Find where the given text appears and provide that cell's center as [X, Y] coordinate. 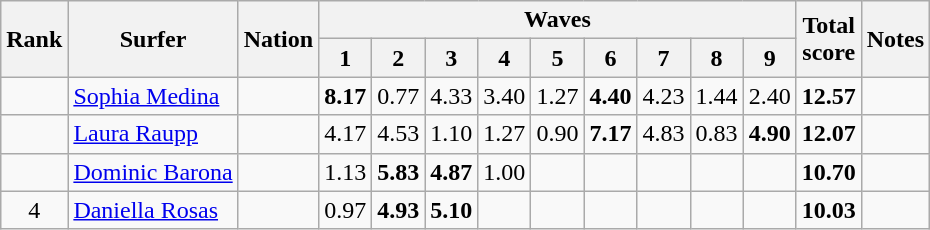
4.17 [346, 134]
0.97 [346, 210]
1 [346, 58]
0.83 [716, 134]
Surfer [153, 39]
10.03 [828, 210]
9 [770, 58]
7.17 [610, 134]
1.13 [346, 172]
Nation [278, 39]
5.10 [452, 210]
4.33 [452, 96]
10.70 [828, 172]
Rank [34, 39]
3 [452, 58]
5.83 [398, 172]
5 [558, 58]
12.07 [828, 134]
Waves [558, 20]
4.23 [664, 96]
6 [610, 58]
4.83 [664, 134]
4.87 [452, 172]
0.77 [398, 96]
1.44 [716, 96]
4.93 [398, 210]
4.90 [770, 134]
12.57 [828, 96]
Notes [895, 39]
2 [398, 58]
Totalscore [828, 39]
Sophia Medina [153, 96]
4.53 [398, 134]
7 [664, 58]
1.10 [452, 134]
8.17 [346, 96]
0.90 [558, 134]
Dominic Barona [153, 172]
3.40 [504, 96]
Daniella Rosas [153, 210]
Laura Raupp [153, 134]
1.00 [504, 172]
8 [716, 58]
4.40 [610, 96]
2.40 [770, 96]
